Scan for the cell matching the given text and deliver its (x, y) coordinate at center. 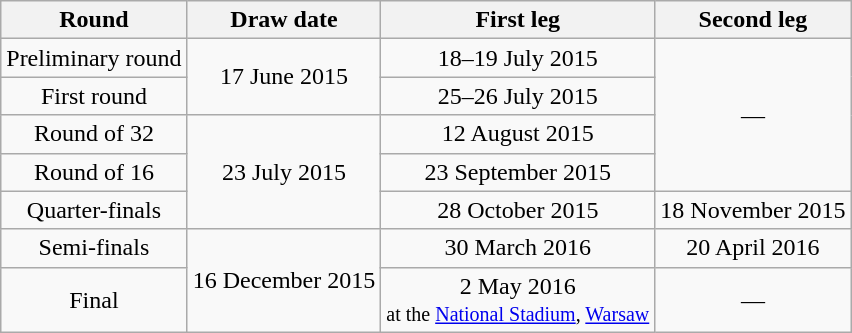
23 September 2015 (518, 172)
Preliminary round (94, 58)
18–19 July 2015 (518, 58)
First leg (518, 20)
23 July 2015 (284, 172)
20 April 2016 (753, 248)
25–26 July 2015 (518, 96)
Second leg (753, 20)
Semi-finals (94, 248)
18 November 2015 (753, 210)
First round (94, 96)
30 March 2016 (518, 248)
Quarter-finals (94, 210)
Round of 32 (94, 134)
17 June 2015 (284, 77)
Draw date (284, 20)
16 December 2015 (284, 280)
28 October 2015 (518, 210)
Round of 16 (94, 172)
12 August 2015 (518, 134)
2 May 2016at the National Stadium, Warsaw (518, 300)
Final (94, 300)
Round (94, 20)
